Identify which cell holds the provided text, then report its [x, y] central coordinate. 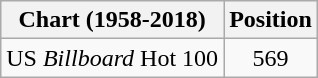
Position [271, 20]
US Billboard Hot 100 [112, 58]
569 [271, 58]
Chart (1958-2018) [112, 20]
